Find where the given text appears and provide that cell's center as (x, y) coordinate. 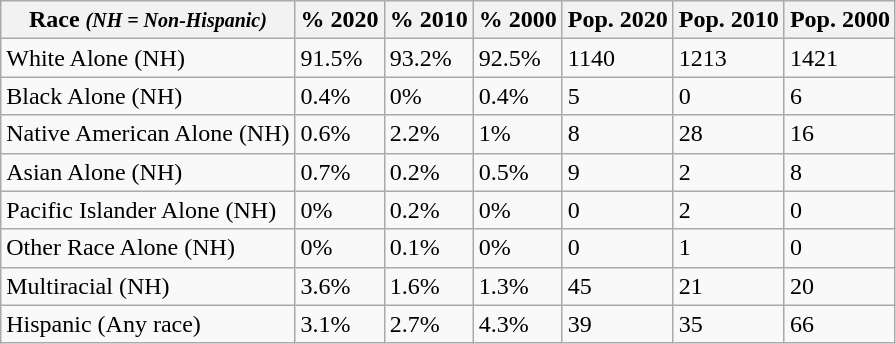
1213 (728, 58)
92.5% (518, 58)
1421 (840, 58)
5 (618, 96)
4.3% (518, 324)
0.7% (340, 172)
2.2% (428, 134)
1% (518, 134)
0.1% (428, 248)
White Alone (NH) (148, 58)
% 2000 (518, 20)
3.1% (340, 324)
0.5% (518, 172)
Native American Alone (NH) (148, 134)
28 (728, 134)
93.2% (428, 58)
1.3% (518, 286)
20 (840, 286)
9 (618, 172)
Asian Alone (NH) (148, 172)
Hispanic (Any race) (148, 324)
1.6% (428, 286)
% 2020 (340, 20)
% 2010 (428, 20)
Multiracial (NH) (148, 286)
0.6% (340, 134)
1 (728, 248)
2.7% (428, 324)
45 (618, 286)
91.5% (340, 58)
Pop. 2010 (728, 20)
Pacific Islander Alone (NH) (148, 210)
Other Race Alone (NH) (148, 248)
66 (840, 324)
21 (728, 286)
39 (618, 324)
Pop. 2020 (618, 20)
16 (840, 134)
Pop. 2000 (840, 20)
Race (NH = Non-Hispanic) (148, 20)
6 (840, 96)
35 (728, 324)
3.6% (340, 286)
Black Alone (NH) (148, 96)
1140 (618, 58)
